Return the (X, Y) coordinate for the center point of the cell that contains the specified text.  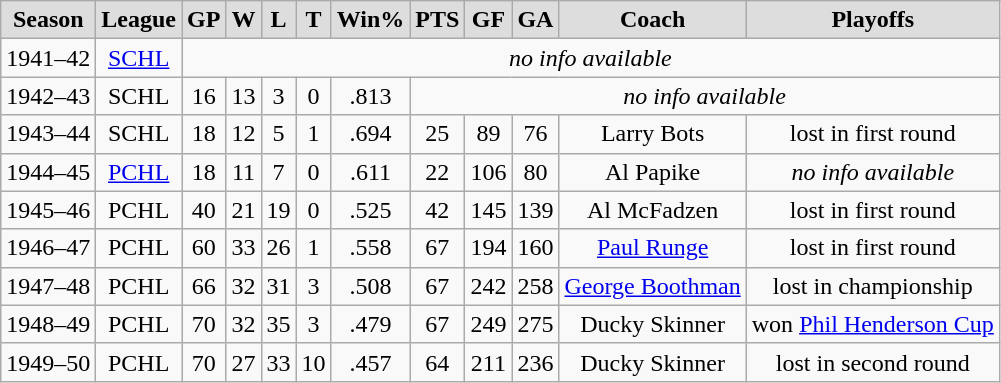
GP (204, 20)
T (314, 20)
19 (278, 210)
1944–45 (48, 172)
25 (438, 134)
194 (488, 248)
L (278, 20)
11 (244, 172)
won Phil Henderson Cup (872, 324)
League (139, 20)
1942–43 (48, 96)
Paul Runge (652, 248)
Season (48, 20)
Al McFadzen (652, 210)
1946–47 (48, 248)
.457 (370, 362)
35 (278, 324)
160 (536, 248)
40 (204, 210)
89 (488, 134)
1941–42 (48, 58)
60 (204, 248)
1943–44 (48, 134)
258 (536, 286)
Al Papike (652, 172)
76 (536, 134)
31 (278, 286)
Coach (652, 20)
42 (438, 210)
5 (278, 134)
.558 (370, 248)
275 (536, 324)
106 (488, 172)
lost in second round (872, 362)
.694 (370, 134)
80 (536, 172)
139 (536, 210)
21 (244, 210)
66 (204, 286)
211 (488, 362)
26 (278, 248)
.479 (370, 324)
27 (244, 362)
.813 (370, 96)
145 (488, 210)
22 (438, 172)
lost in championship (872, 286)
242 (488, 286)
1947–48 (48, 286)
GA (536, 20)
1949–50 (48, 362)
1948–49 (48, 324)
Larry Bots (652, 134)
16 (204, 96)
.525 (370, 210)
13 (244, 96)
W (244, 20)
PTS (438, 20)
10 (314, 362)
1945–46 (48, 210)
.611 (370, 172)
7 (278, 172)
Win% (370, 20)
George Boothman (652, 286)
GF (488, 20)
12 (244, 134)
249 (488, 324)
64 (438, 362)
236 (536, 362)
Playoffs (872, 20)
.508 (370, 286)
